Identify which cell holds the provided text, then report its (x, y) central coordinate. 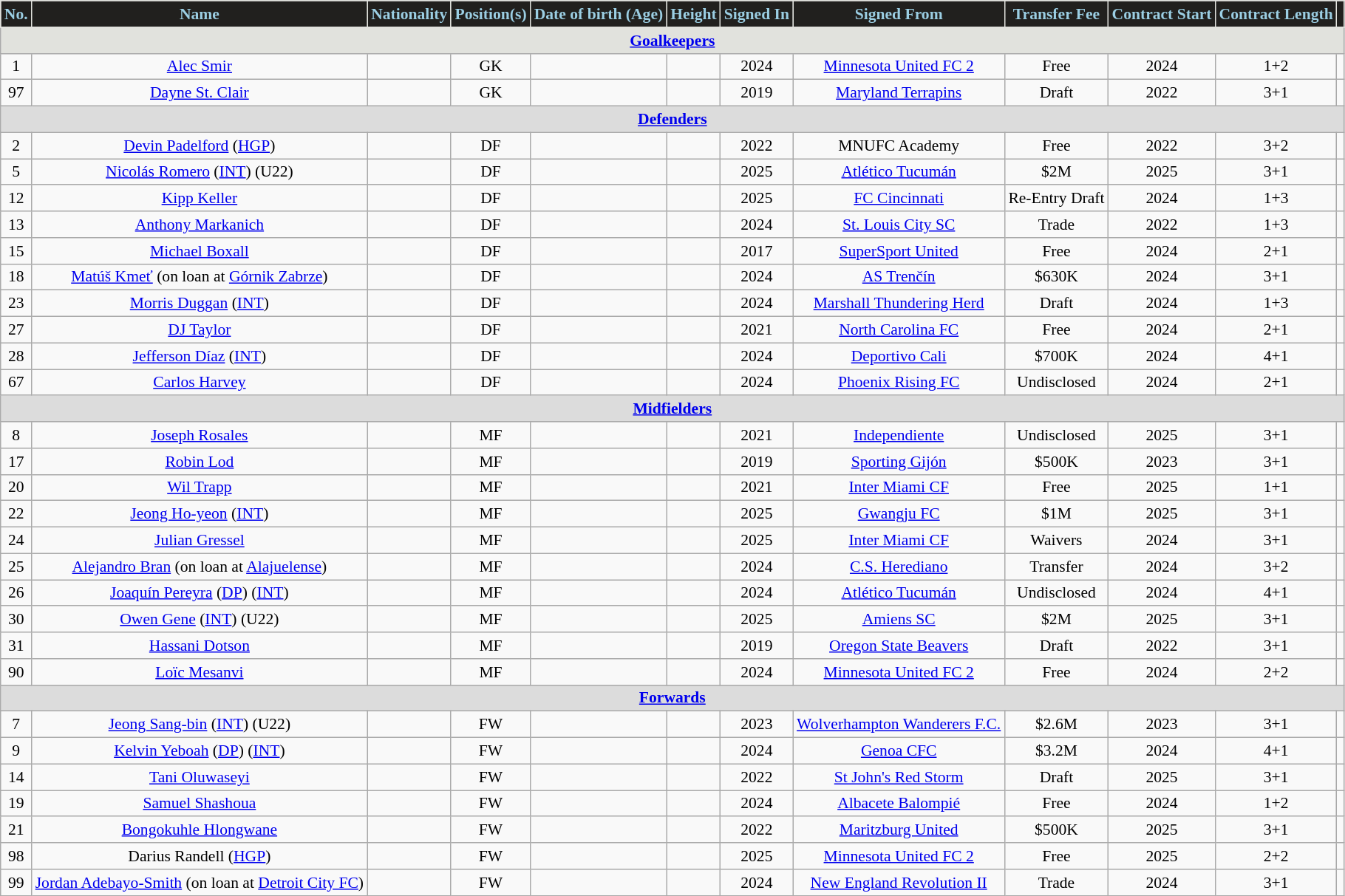
22 (16, 514)
Transfer (1056, 567)
5 (16, 172)
St. Louis City SC (899, 225)
Date of birth (Age) (599, 14)
Jordan Adebayo-Smith (on loan at Detroit City FC) (200, 883)
26 (16, 593)
Morris Duggan (INT) (200, 304)
No. (16, 14)
2017 (757, 251)
$3.2M (1056, 751)
27 (16, 330)
Midfielders (672, 409)
Wolverhampton Wanderers F.C. (899, 725)
98 (16, 856)
Deportivo Cali (899, 356)
Loïc Mesanvi (200, 672)
Tani Oluwaseyi (200, 777)
Marshall Thundering Herd (899, 304)
13 (16, 225)
Jeong Ho-yeon (INT) (200, 514)
Kipp Keller (200, 199)
Maryland Terrapins (899, 93)
C.S. Herediano (899, 567)
90 (16, 672)
17 (16, 462)
Signed From (899, 14)
Gwangju FC (899, 514)
12 (16, 199)
Oregon State Beavers (899, 646)
Carlos Harvey (200, 383)
Alec Smir (200, 66)
Robin Lod (200, 462)
$700K (1056, 356)
97 (16, 93)
2 (16, 146)
Dayne St. Clair (200, 93)
Bongokuhle Hlongwane (200, 830)
MNUFC Academy (899, 146)
Contract Start (1162, 14)
North Carolina FC (899, 330)
Hassani Dotson (200, 646)
DJ Taylor (200, 330)
Anthony Markanich (200, 225)
Alejandro Bran (on loan at Alajuelense) (200, 567)
Matúš Kmeť (on loan at Górnik Zabrze) (200, 277)
Samuel Shashoua (200, 804)
Joseph Rosales (200, 435)
Re-Entry Draft (1056, 199)
Owen Gene (INT) (U22) (200, 620)
Jefferson Díaz (INT) (200, 356)
15 (16, 251)
Michael Boxall (200, 251)
Albacete Balompié (899, 804)
14 (16, 777)
Devin Padelford (HGP) (200, 146)
1+1 (1276, 488)
28 (16, 356)
AS Trenčín (899, 277)
24 (16, 541)
99 (16, 883)
Sporting Gijón (899, 462)
Defenders (672, 120)
Joaquín Pereyra (DP) (INT) (200, 593)
Amiens SC (899, 620)
Nicolás Romero (INT) (U22) (200, 172)
Genoa CFC (899, 751)
Nationality (409, 14)
20 (16, 488)
21 (16, 830)
Kelvin Yeboah (DP) (INT) (200, 751)
Jeong Sang-bin (INT) (U22) (200, 725)
Waivers (1056, 541)
25 (16, 567)
Wil Trapp (200, 488)
67 (16, 383)
FC Cincinnati (899, 199)
Position(s) (491, 14)
Darius Randell (HGP) (200, 856)
$1M (1056, 514)
Julian Gressel (200, 541)
Signed In (757, 14)
8 (16, 435)
$2.6M (1056, 725)
$630K (1056, 277)
New England Revolution II (899, 883)
30 (16, 620)
St John's Red Storm (899, 777)
Contract Length (1276, 14)
23 (16, 304)
19 (16, 804)
Forwards (672, 698)
Maritzburg United (899, 830)
Phoenix Rising FC (899, 383)
1 (16, 66)
9 (16, 751)
7 (16, 725)
Goalkeepers (672, 41)
Name (200, 14)
SuperSport United (899, 251)
Transfer Fee (1056, 14)
18 (16, 277)
Height (693, 14)
Independiente (899, 435)
31 (16, 646)
